Output the [X, Y] coordinate of the center of the cell containing the given text.  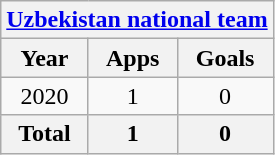
Total [45, 134]
Year [45, 58]
Apps [132, 58]
Uzbekistan national team [137, 20]
Goals [225, 58]
2020 [45, 96]
